Pinpoint the cell where the given text exists, returning its (X, Y) midpoint coordinate. 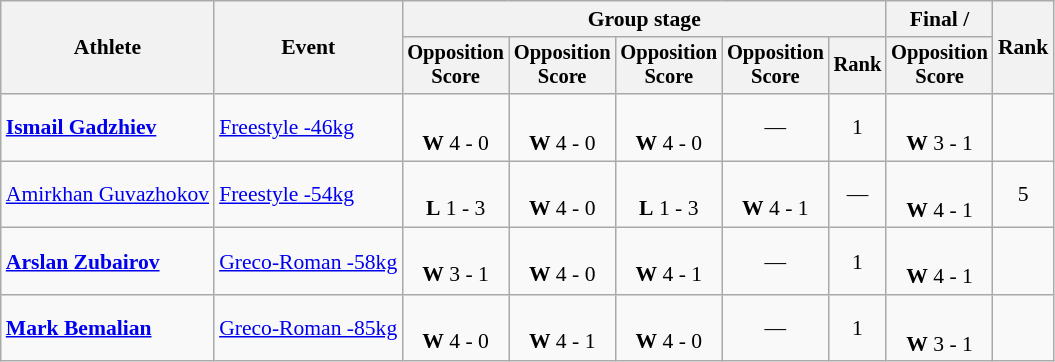
Event (308, 48)
Final / (940, 19)
Group stage (644, 19)
5 (1024, 194)
Mark Bemalian (108, 328)
Greco-Roman -58kg (308, 262)
Arslan Zubairov (108, 262)
Greco-Roman -85kg (308, 328)
Amirkhan Guvazhokov (108, 194)
Freestyle -54kg (308, 194)
Ismail Gadzhiev (108, 128)
Athlete (108, 48)
Freestyle -46kg (308, 128)
